Identify which cell holds the provided text, then report its (X, Y) central coordinate. 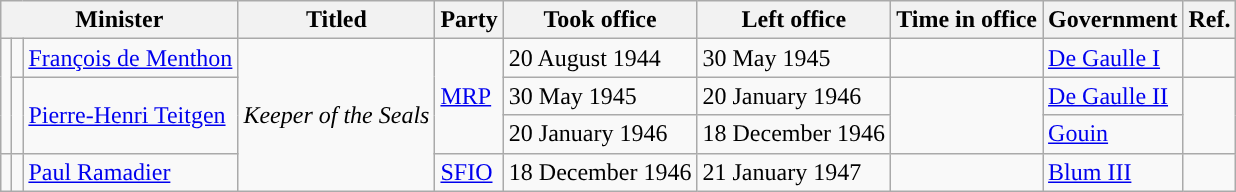
Keeper of the Seals (336, 115)
De Gaulle I (1113, 58)
De Gaulle II (1113, 96)
Time in office (967, 20)
Government (1113, 20)
Titled (336, 20)
Ref. (1210, 20)
Blum III (1113, 172)
20 August 1944 (600, 58)
Party (469, 20)
MRP (469, 96)
Left office (794, 20)
Took office (600, 20)
François de Menthon (130, 58)
21 January 1947 (794, 172)
Gouin (1113, 134)
Paul Ramadier (130, 172)
Minister (120, 20)
SFIO (469, 172)
Pierre-Henri Teitgen (130, 115)
